Search for the cell housing the specified text and yield its (x, y) center coordinate. 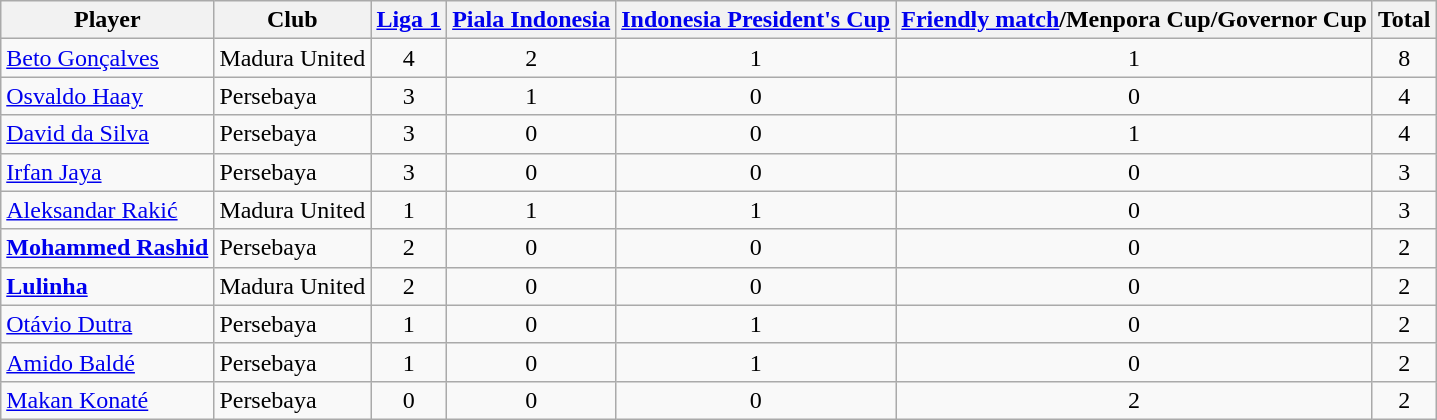
Aleksandar Rakić (108, 210)
Lulinha (108, 286)
Osvaldo Haay (108, 96)
Friendly match/Menpora Cup/Governor Cup (1134, 20)
David da Silva (108, 134)
Player (108, 20)
Otávio Dutra (108, 324)
Club (292, 20)
Liga 1 (409, 20)
Mohammed Rashid (108, 248)
Total (1404, 20)
Indonesia President's Cup (756, 20)
Irfan Jaya (108, 172)
Beto Gonçalves (108, 58)
8 (1404, 58)
Makan Konaté (108, 400)
Amido Baldé (108, 362)
Piala Indonesia (532, 20)
